Determine the (x, y) coordinate at the center of the cell enclosing the given text.  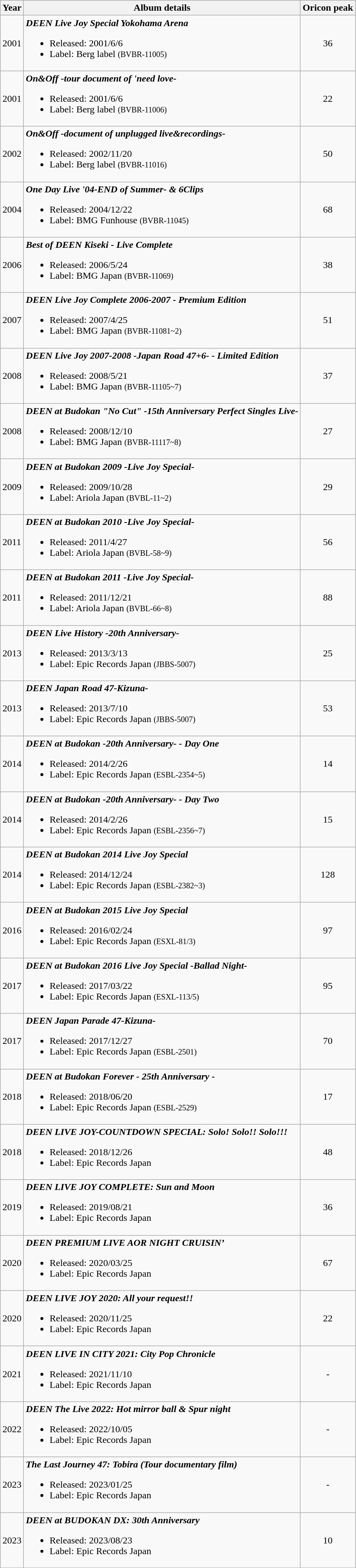
128 (328, 875)
51 (328, 320)
2021 (12, 1374)
DEEN at Budokan "No Cut" -15th Anniversary Perfect Singles Live-Released: 2008/12/10Label: BMG Japan (BVBR-11117~8) (162, 431)
Oricon peak (328, 8)
29 (328, 487)
38 (328, 265)
DEEN at Budokan 2014 Live Joy SpecialReleased: 2014/12/24Label: Epic Records Japan (ESBL-2382~3) (162, 875)
On&Off -tour document of 'need love-Released: 2001/6/6Label: Berg label (BVBR-11006) (162, 99)
48 (328, 1152)
DEEN at Budokan -20th Anniversary- - Day TwoReleased: 2014/2/26Label: Epic Records Japan (ESBL-2356~7) (162, 819)
Album details (162, 8)
DEEN LIVE JOY-COUNTDOWN SPECIAL: Solo! Solo!! Solo!!!Released: 2018/12/26Label: Epic Records Japan (162, 1152)
DEEN Japan Road 47-Kizuna-Released: 2013/7/10Label: Epic Records Japan (JBBS-5007) (162, 709)
2004 (12, 209)
2002 (12, 154)
DEEN at Budokan 2010 -Live Joy Special-Released: 2011/4/27Label: Ariola Japan (BVBL-58~9) (162, 542)
DEEN at Budokan 2016 Live Joy Special -Ballad Night-Released: 2017/03/22Label: Epic Records Japan (ESXL-113/5) (162, 986)
DEEN at BUDOKAN DX: 30th AnniversaryReleased: 2023/08/23Label: Epic Records Japan (162, 1540)
37 (328, 376)
Year (12, 8)
DEEN LIVE JOY COMPLETE: Sun and MoonReleased: 2019/08/21Label: Epic Records Japan (162, 1207)
On&Off -document of unplugged live&recordings-Released: 2002/11/20Label: Berg label (BVBR-11016) (162, 154)
DEEN at Budokan Forever - 25th Anniversary -Released: 2018/06/20Label: Epic Records Japan (ESBL-2529) (162, 1097)
DEEN LIVE JOY 2020: All your request!!Released: 2020/11/25Label: Epic Records Japan (162, 1318)
68 (328, 209)
56 (328, 542)
DEEN PREMIUM LIVE AOR NIGHT CRUISIN’Released: 2020/03/25Label: Epic Records Japan (162, 1263)
17 (328, 1097)
One Day Live '04-END of Summer- & 6ClipsReleased: 2004/12/22Label: BMG Funhouse (BVBR-11045) (162, 209)
27 (328, 431)
10 (328, 1540)
DEEN Live Joy Special Yokohama ArenaReleased: 2001/6/6Label: Berg label (BVBR-11005) (162, 43)
95 (328, 986)
67 (328, 1263)
70 (328, 1041)
DEEN at Budokan 2009 -Live Joy Special-Released: 2009/10/28Label: Ariola Japan (BVBL-11~2) (162, 487)
25 (328, 653)
DEEN Live Joy 2007-2008 -Japan Road 47+6- - Limited EditionReleased: 2008/5/21Label: BMG Japan (BVBR-11105~7) (162, 376)
15 (328, 819)
2009 (12, 487)
DEEN LIVE IN CITY 2021: City Pop ChronicleReleased: 2021/11/10Label: Epic Records Japan (162, 1374)
2022 (12, 1429)
88 (328, 597)
2006 (12, 265)
DEEN at Budokan 2011 -Live Joy Special-Released: 2011/12/21Label: Ariola Japan (BVBL-66~8) (162, 597)
The Last Journey 47: Tobira (Tour documentary film)Released: 2023/01/25Label: Epic Records Japan (162, 1484)
DEEN at Budokan -20th Anniversary- - Day OneReleased: 2014/2/26Label: Epic Records Japan (ESBL-2354~5) (162, 764)
2016 (12, 930)
2007 (12, 320)
97 (328, 930)
Best of DEEN Kiseki - Live CompleteReleased: 2006/5/24Label: BMG Japan (BVBR-11069) (162, 265)
50 (328, 154)
53 (328, 709)
DEEN Japan Parade 47-Kizuna-Released: 2017/12/27Label: Epic Records Japan (ESBL-2501) (162, 1041)
DEEN Live Joy Complete 2006-2007 - Premium EditionReleased: 2007/4/25Label: BMG Japan (BVBR-11081~2) (162, 320)
14 (328, 764)
DEEN Live History -20th Anniversary-Released: 2013/3/13Label: Epic Records Japan (JBBS-5007) (162, 653)
DEEN at Budokan 2015 Live Joy SpecialReleased: 2016/02/24Label: Epic Records Japan (ESXL-81/3) (162, 930)
2019 (12, 1207)
DEEN The Live 2022: Hot mirror ball & Spur nightReleased: 2022/10/05Label: Epic Records Japan (162, 1429)
